Pinpoint the cell where the given text exists, returning its [x, y] midpoint coordinate. 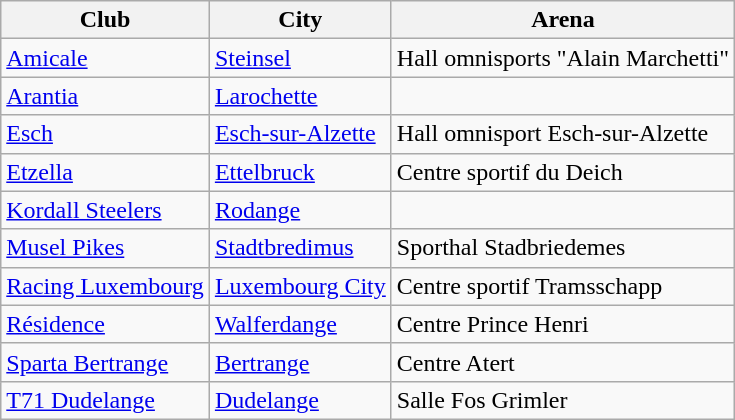
Résidence [106, 324]
Club [106, 20]
Dudelange [300, 400]
Rodange [300, 210]
Arantia [106, 96]
Bertrange [300, 362]
Hall omnisports "Alain Marchetti" [562, 58]
Centre Atert [562, 362]
Walferdange [300, 324]
Esch-sur-Alzette [300, 134]
T71 Dudelange [106, 400]
Hall omnisport Esch-sur-Alzette [562, 134]
Stadtbredimus [300, 248]
Amicale [106, 58]
Arena [562, 20]
Centre sportif du Deich [562, 172]
Etzella [106, 172]
Larochette [300, 96]
Sparta Bertrange [106, 362]
City [300, 20]
Esch [106, 134]
Ettelbruck [300, 172]
Centre sportif Tramsschapp [562, 286]
Kordall Steelers [106, 210]
Steinsel [300, 58]
Luxembourg City [300, 286]
Musel Pikes [106, 248]
Racing Luxembourg [106, 286]
Salle Fos Grimler [562, 400]
Sporthal Stadbriedemes [562, 248]
Centre Prince Henri [562, 324]
